Locate the cell with the specified text and output its (x, y) center coordinate. 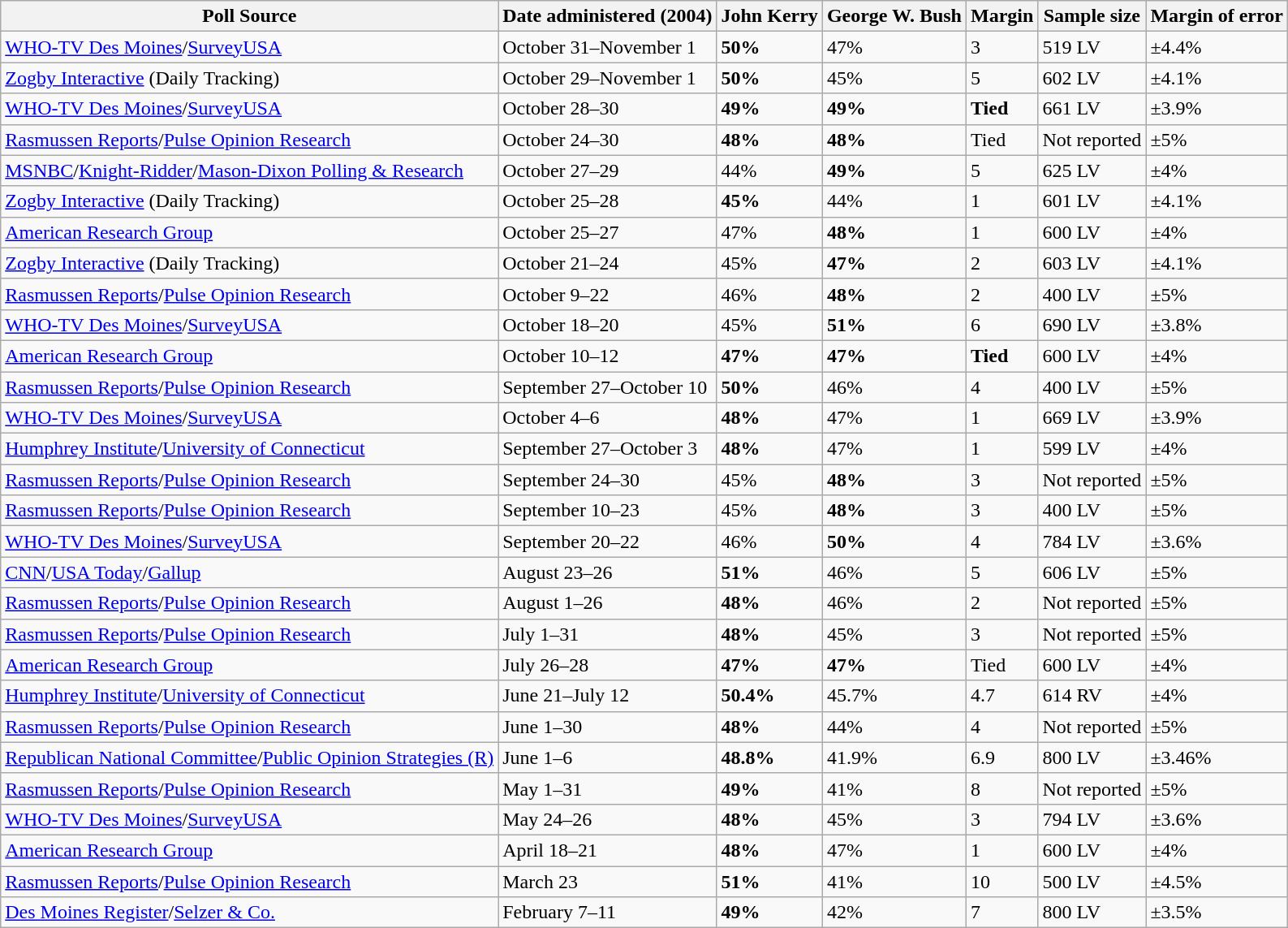
Republican National Committee/Public Opinion Strategies (R) (250, 758)
602 LV (1092, 78)
October 18–20 (607, 325)
Margin (1002, 16)
48.8% (769, 758)
September 27–October 3 (607, 449)
September 24–30 (607, 480)
George W. Bush (894, 16)
October 28–30 (607, 109)
October 4–6 (607, 418)
669 LV (1092, 418)
6 (1002, 325)
MSNBC/Knight-Ridder/Mason-Dixon Polling & Research (250, 170)
May 1–31 (607, 788)
784 LV (1092, 542)
42% (894, 913)
625 LV (1092, 170)
Date administered (2004) (607, 16)
603 LV (1092, 263)
599 LV (1092, 449)
±3.8% (1217, 325)
September 20–22 (607, 542)
October 9–22 (607, 294)
4.7 (1002, 696)
CNN/USA Today/Gallup (250, 572)
September 27–October 10 (607, 387)
±4.5% (1217, 881)
10 (1002, 881)
John Kerry (769, 16)
690 LV (1092, 325)
October 21–24 (607, 263)
August 23–26 (607, 572)
October 25–27 (607, 232)
661 LV (1092, 109)
October 10–12 (607, 356)
October 31–November 1 (607, 47)
July 26–28 (607, 665)
April 18–21 (607, 850)
500 LV (1092, 881)
606 LV (1092, 572)
June 1–30 (607, 727)
June 1–6 (607, 758)
October 27–29 (607, 170)
614 RV (1092, 696)
6.9 (1002, 758)
50.4% (769, 696)
Des Moines Register/Selzer & Co. (250, 913)
41.9% (894, 758)
±3.46% (1217, 758)
July 1–31 (607, 634)
601 LV (1092, 201)
519 LV (1092, 47)
Sample size (1092, 16)
March 23 (607, 881)
August 1–26 (607, 603)
June 21–July 12 (607, 696)
February 7–11 (607, 913)
45.7% (894, 696)
October 29–November 1 (607, 78)
September 10–23 (607, 511)
October 24–30 (607, 140)
794 LV (1092, 819)
May 24–26 (607, 819)
Poll Source (250, 16)
±3.5% (1217, 913)
October 25–28 (607, 201)
Margin of error (1217, 16)
±4.4% (1217, 47)
8 (1002, 788)
7 (1002, 913)
